Determine the [X, Y] coordinate at the center of the cell enclosing the given text.  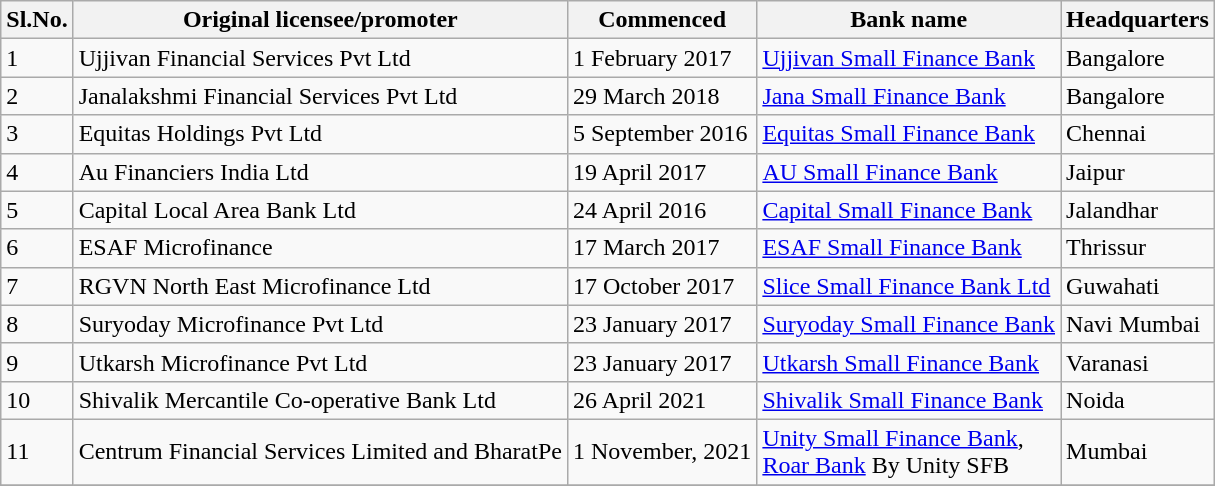
Centrum Financial Services Limited and BharatPe [320, 452]
Ujjivan Financial Services Pvt Ltd [320, 58]
Ujjivan Small Finance Bank [909, 58]
AU Small Finance Bank [909, 172]
Suryoday Microfinance Pvt Ltd [320, 324]
Jana Small Finance Bank [909, 96]
Au Financiers India Ltd [320, 172]
24 April 2016 [662, 210]
Shivalik Mercantile Co-operative Bank Ltd [320, 400]
Noida [1138, 400]
17 October 2017 [662, 286]
2 [37, 96]
Suryoday Small Finance Bank [909, 324]
Navi Mumbai [1138, 324]
6 [37, 248]
Jaipur [1138, 172]
Equitas Small Finance Bank [909, 134]
Thrissur [1138, 248]
RGVN North East Microfinance Ltd [320, 286]
7 [37, 286]
17 March 2017 [662, 248]
11 [37, 452]
Unity Small Finance Bank,Roar Bank By Unity SFB [909, 452]
ESAF Small Finance Bank [909, 248]
Guwahati [1138, 286]
ESAF Microfinance [320, 248]
Utkarsh Microfinance Pvt Ltd [320, 362]
Headquarters [1138, 20]
1 February 2017 [662, 58]
10 [37, 400]
3 [37, 134]
5 September 2016 [662, 134]
Shivalik Small Finance Bank [909, 400]
29 March 2018 [662, 96]
Capital Local Area Bank Ltd [320, 210]
Mumbai [1138, 452]
9 [37, 362]
19 April 2017 [662, 172]
Equitas Holdings Pvt Ltd [320, 134]
Varanasi [1138, 362]
1 November, 2021 [662, 452]
5 [37, 210]
Utkarsh Small Finance Bank [909, 362]
Chennai [1138, 134]
Slice Small Finance Bank Ltd [909, 286]
Commenced [662, 20]
Jalandhar [1138, 210]
8 [37, 324]
1 [37, 58]
26 April 2021 [662, 400]
Sl.No. [37, 20]
4 [37, 172]
Janalakshmi Financial Services Pvt Ltd [320, 96]
Bank name [909, 20]
Original licensee/promoter [320, 20]
Capital Small Finance Bank [909, 210]
